Scan for the cell matching the given text and deliver its (x, y) coordinate at center. 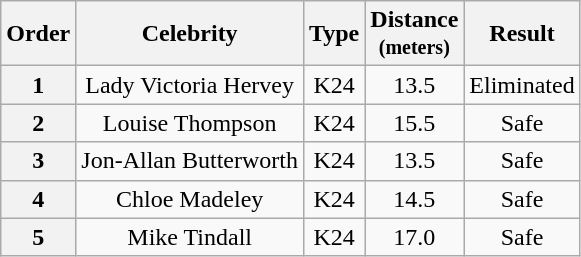
Chloe Madeley (190, 199)
3 (38, 161)
2 (38, 123)
Distance(meters) (414, 34)
Mike Tindall (190, 237)
14.5 (414, 199)
15.5 (414, 123)
Celebrity (190, 34)
Jon-Allan Butterworth (190, 161)
1 (38, 85)
Order (38, 34)
Lady Victoria Hervey (190, 85)
Louise Thompson (190, 123)
Type (334, 34)
4 (38, 199)
Result (522, 34)
5 (38, 237)
Eliminated (522, 85)
17.0 (414, 237)
